Locate the cell with the specified text and output its [X, Y] center coordinate. 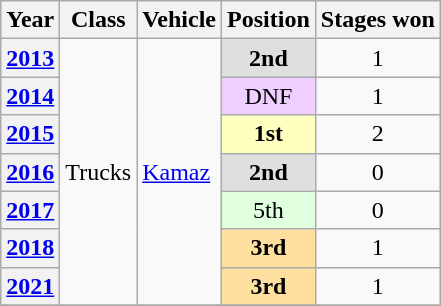
2014 [30, 96]
Trucks [98, 172]
2018 [30, 248]
Kamaz [180, 172]
2021 [30, 286]
2015 [30, 134]
2013 [30, 58]
Position [269, 20]
2016 [30, 172]
1st [269, 134]
DNF [269, 96]
Class [98, 20]
5th [269, 210]
Year [30, 20]
Vehicle [180, 20]
2 [378, 134]
Stages won [378, 20]
2017 [30, 210]
